Provide the [X, Y] coordinate of the cell's center where the given text is located.  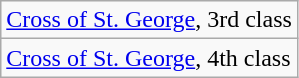
Cross of St. George, 3rd class [150, 20]
Cross of St. George, 4th class [150, 58]
